Pinpoint the cell where the given text exists, returning its [X, Y] midpoint coordinate. 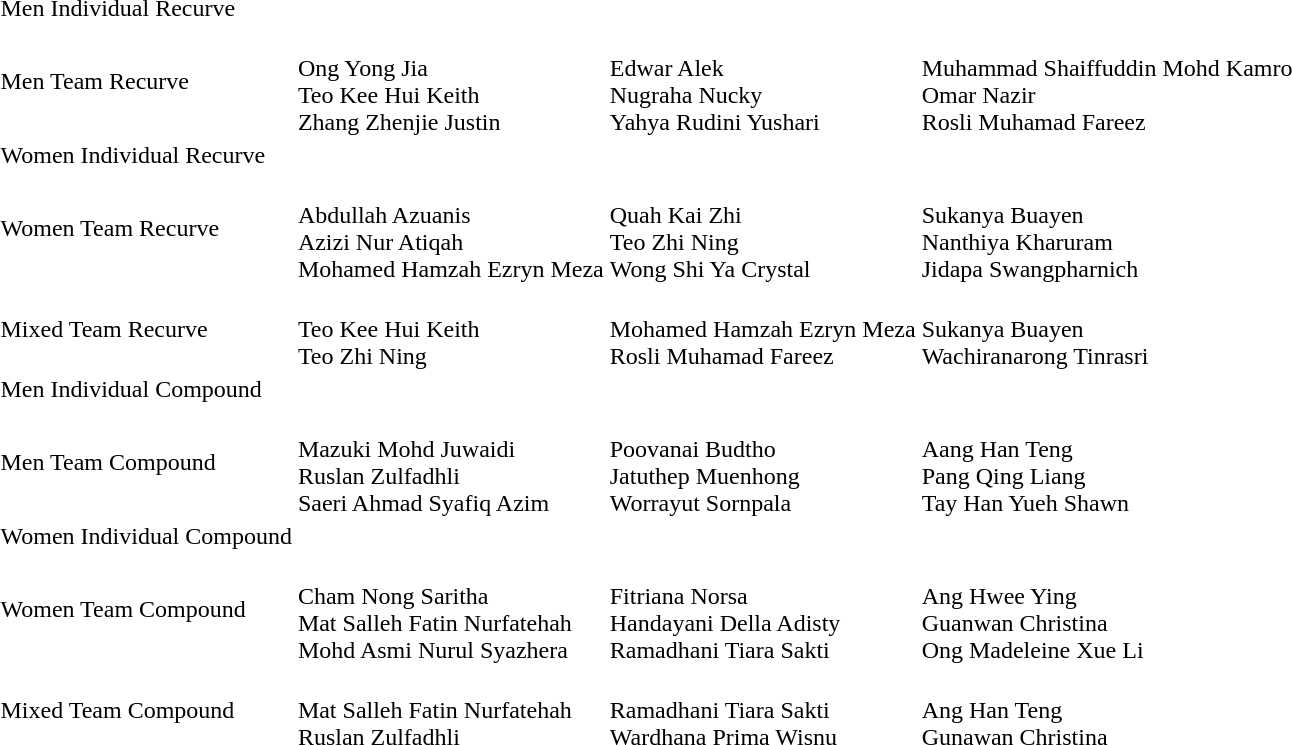
Fitriana NorsaHandayani Della AdistyRamadhani Tiara Sakti [762, 610]
Quah Kai ZhiTeo Zhi NingWong Shi Ya Crystal [762, 228]
Mazuki Mohd JuwaidiRuslan ZulfadhliSaeri Ahmad Syafiq Azim [450, 462]
Abdullah AzuanisAzizi Nur AtiqahMohamed Hamzah Ezryn Meza [450, 228]
Poovanai BudthoJatuthep MuenhongWorrayut Sornpala [762, 462]
Ong Yong JiaTeo Kee Hui KeithZhang Zhenjie Justin [450, 82]
Mohamed Hamzah Ezryn MezaRosli Muhamad Fareez [762, 329]
Cham Nong SarithaMat Salleh Fatin NurfatehahMohd Asmi Nurul Syazhera [450, 610]
Edwar AlekNugraha NuckyYahya Rudini Yushari [762, 82]
Teo Kee Hui KeithTeo Zhi Ning [450, 329]
